Locate the cell with the specified text and output its (X, Y) center coordinate. 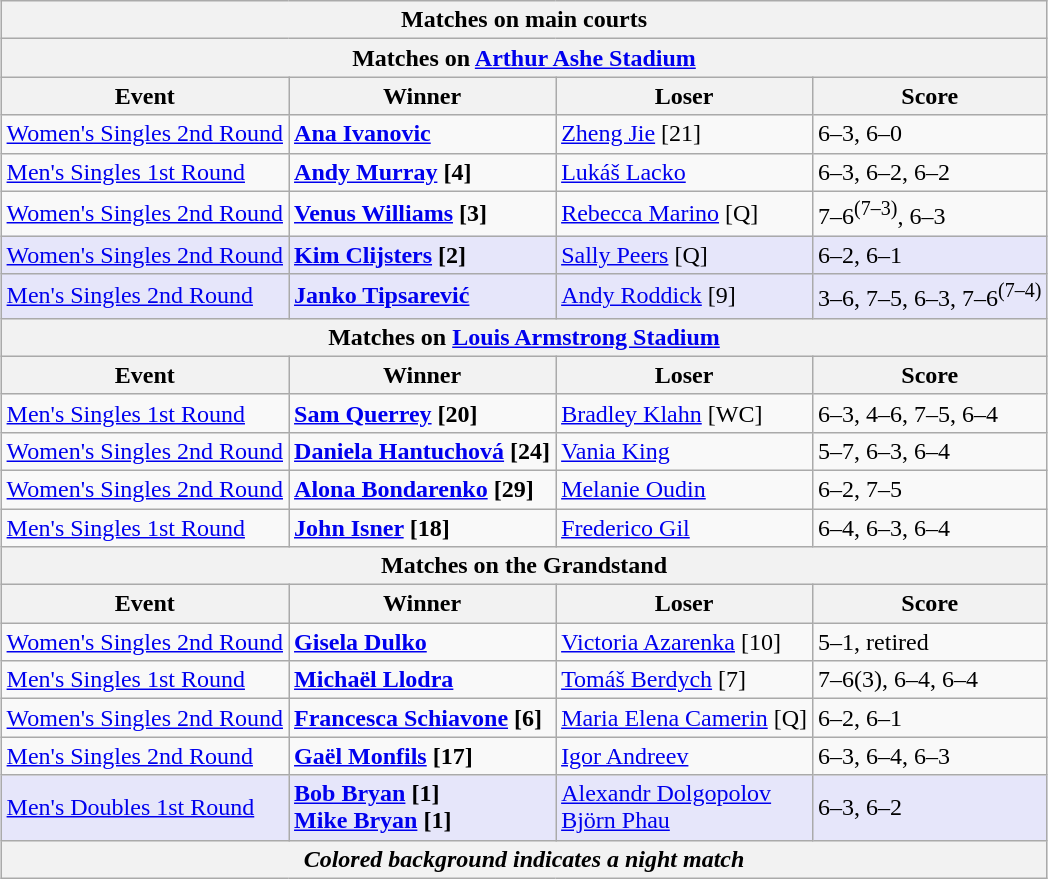
Matches on the Grandstand (524, 566)
Igor Andreev (684, 756)
Alona Bondarenko [29] (422, 489)
Melanie Oudin (684, 489)
6–3, 6–2, 6–2 (930, 172)
Matches on Arthur Ashe Stadium (524, 58)
Gaël Monfils [17] (422, 756)
Gisela Dulko (422, 642)
Zheng Jie [21] (684, 134)
Alexandr Dolgopolov Björn Phau (684, 808)
Lukáš Lacko (684, 172)
Men's Doubles 1st Round (144, 808)
Francesca Schiavone [6] (422, 718)
Rebecca Marino [Q] (684, 214)
Andy Murray [4] (422, 172)
Venus Williams [3] (422, 214)
Michaël Llodra (422, 680)
Ana Ivanovic (422, 134)
Matches on Louis Armstrong Stadium (524, 337)
5–1, retired (930, 642)
3–6, 7–5, 6–3, 7–6(7–4) (930, 296)
Sam Querrey [20] (422, 413)
Sally Peers [Q] (684, 255)
Colored background indicates a night match (524, 859)
Maria Elena Camerin [Q] (684, 718)
5–7, 6–3, 6–4 (930, 451)
6–3, 6–2 (930, 808)
6–3, 6–4, 6–3 (930, 756)
John Isner [18] (422, 528)
Kim Clijsters [2] (422, 255)
Janko Tipsarević (422, 296)
Matches on main courts (524, 20)
6–3, 6–0 (930, 134)
Andy Roddick [9] (684, 296)
6–3, 4–6, 7–5, 6–4 (930, 413)
7–6(7–3), 6–3 (930, 214)
Bob Bryan [1] Mike Bryan [1] (422, 808)
Vania King (684, 451)
7–6(3), 6–4, 6–4 (930, 680)
Victoria Azarenka [10] (684, 642)
Frederico Gil (684, 528)
Tomáš Berdych [7] (684, 680)
Bradley Klahn [WC] (684, 413)
Daniela Hantuchová [24] (422, 451)
6–2, 7–5 (930, 489)
6–4, 6–3, 6–4 (930, 528)
